Detect which cell encompasses the target text, then output its (X, Y) center coordinate. 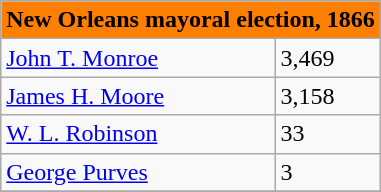
John T. Monroe (138, 58)
New Orleans mayoral election, 1866 (191, 20)
James H. Moore (138, 96)
33 (328, 134)
3,158 (328, 96)
3 (328, 172)
George Purves (138, 172)
W. L. Robinson (138, 134)
3,469 (328, 58)
